For the text-containing cell, return its midpoint in [x, y] coordinate format. 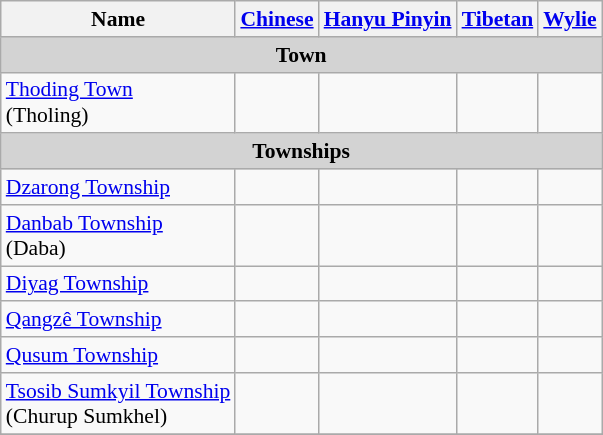
Qangzê Township [118, 320]
Chinese [276, 19]
Qusum Township [118, 355]
Dzarong Township [118, 187]
Thoding Town(Tholing) [118, 102]
Danbab Township(Daba) [118, 236]
Town [302, 55]
Name [118, 19]
Tsosib Sumkyil Township(Churup Sumkhel) [118, 404]
Townships [302, 152]
Wylie [570, 19]
Tibetan [498, 19]
Hanyu Pinyin [388, 19]
Diyag Township [118, 284]
